Pinpoint the cell where the given text exists, returning its (x, y) midpoint coordinate. 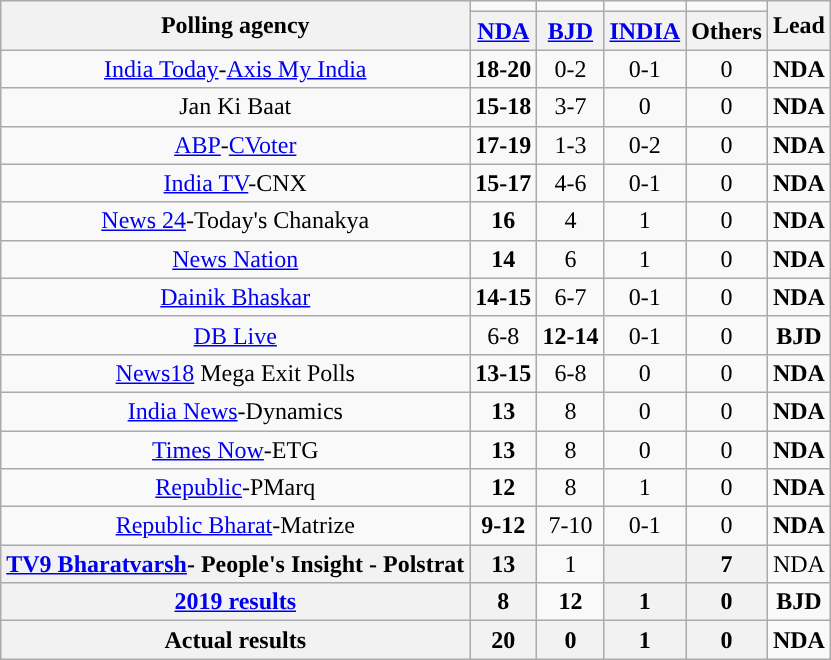
1-3 (570, 145)
DB Live (236, 335)
20 (504, 640)
TV9 Bharatvarsh- People's Insight - Polstrat (236, 564)
7 (727, 564)
4-6 (570, 183)
Republic-PMarq (236, 488)
Jan Ki Baat (236, 107)
17-19 (504, 145)
Republic Bharat-Matrize (236, 526)
15-18 (504, 107)
News Nation (236, 259)
Actual results (236, 640)
2019 results (236, 602)
News18 Mega Exit Polls (236, 373)
3-7 (570, 107)
Polling agency (236, 26)
INDIA (645, 31)
News 24-Today's Chanakya (236, 221)
Times Now-ETG (236, 449)
7-10 (570, 526)
Lead (798, 26)
India News-Dynamics (236, 411)
14 (504, 259)
14-15 (504, 297)
18-20 (504, 69)
India Today-Axis My India (236, 69)
ABP-CVoter (236, 145)
9-12 (504, 526)
Others (727, 31)
India TV-CNX (236, 183)
16 (504, 221)
12-14 (570, 335)
6-7 (570, 297)
13-15 (504, 373)
15-17 (504, 183)
4 (570, 221)
6 (570, 259)
Dainik Bhaskar (236, 297)
